Detect which cell encompasses the target text, then output its [X, Y] center coordinate. 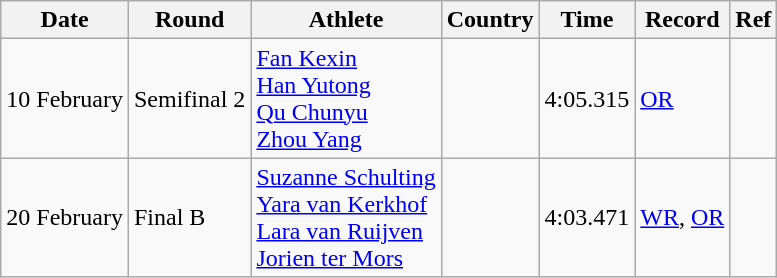
Country [490, 20]
Record [682, 20]
Semifinal 2 [189, 98]
WR, OR [682, 218]
Final B [189, 218]
4:05.315 [587, 98]
4:03.471 [587, 218]
Athlete [346, 20]
Time [587, 20]
Round [189, 20]
OR [682, 98]
10 February [65, 98]
20 February [65, 218]
Suzanne SchultingYara van KerkhofLara van RuijvenJorien ter Mors [346, 218]
Date [65, 20]
Fan KexinHan YutongQu ChunyuZhou Yang [346, 98]
Ref [754, 20]
